For the text-containing cell, return its midpoint in [x, y] coordinate format. 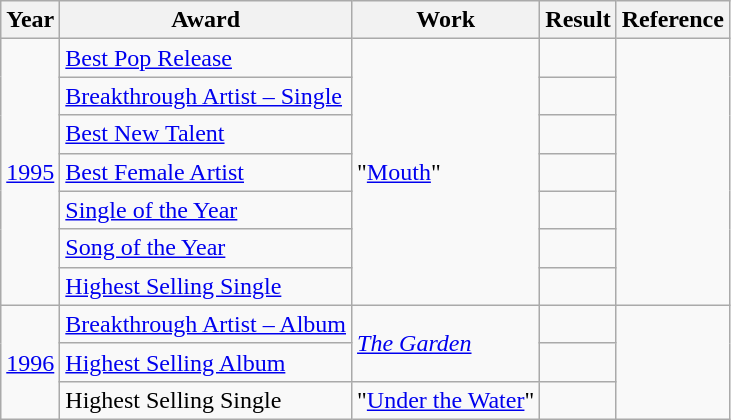
"Mouth" [446, 172]
Year [30, 20]
Highest Selling Album [206, 362]
Reference [672, 20]
Best New Talent [206, 134]
Work [446, 20]
Award [206, 20]
Result [578, 20]
Best Female Artist [206, 172]
Best Pop Release [206, 58]
Song of the Year [206, 248]
Single of the Year [206, 210]
Breakthrough Artist – Single [206, 96]
1995 [30, 172]
1996 [30, 362]
The Garden [446, 343]
"Under the Water" [446, 400]
Breakthrough Artist – Album [206, 324]
